Return the (x, y) coordinate for the center point of the cell that contains the specified text.  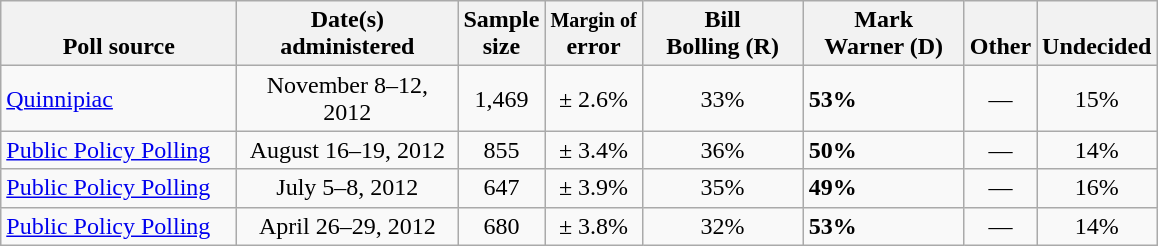
Samplesize (502, 34)
± 3.8% (594, 226)
November 8–12, 2012 (348, 98)
49% (884, 188)
BillBolling (R) (722, 34)
33% (722, 98)
August 16–19, 2012 (348, 150)
April 26–29, 2012 (348, 226)
July 5–8, 2012 (348, 188)
16% (1097, 188)
± 2.6% (594, 98)
647 (502, 188)
35% (722, 188)
Date(s)administered (348, 34)
Margin oferror (594, 34)
855 (502, 150)
1,469 (502, 98)
15% (1097, 98)
50% (884, 150)
Quinnipiac (119, 98)
Other (1000, 34)
Poll source (119, 34)
± 3.4% (594, 150)
MarkWarner (D) (884, 34)
36% (722, 150)
32% (722, 226)
680 (502, 226)
Undecided (1097, 34)
± 3.9% (594, 188)
